Determine the (x, y) coordinate at the center of the cell enclosing the given text.  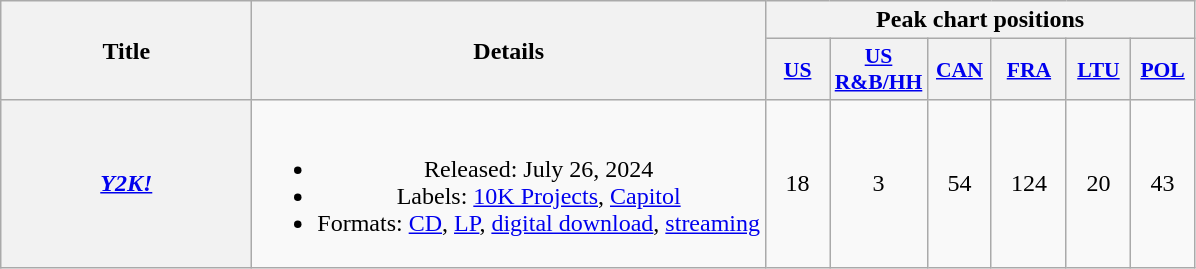
3 (879, 184)
18 (798, 184)
124 (1028, 184)
Title (126, 50)
Details (509, 50)
43 (1163, 184)
US (798, 70)
Peak chart positions (980, 20)
POL (1163, 70)
Released: July 26, 2024Labels: 10K Projects, CapitolFormats: CD, LP, digital download, streaming (509, 184)
Y2K! (126, 184)
20 (1098, 184)
USR&B/HH (879, 70)
LTU (1098, 70)
FRA (1028, 70)
CAN (959, 70)
54 (959, 184)
